Detect which cell encompasses the target text, then output its [X, Y] center coordinate. 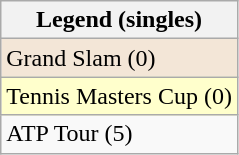
Grand Slam (0) [120, 58]
ATP Tour (5) [120, 134]
Tennis Masters Cup (0) [120, 96]
Legend (singles) [120, 20]
